Determine the (x, y) coordinate at the center of the cell enclosing the given text.  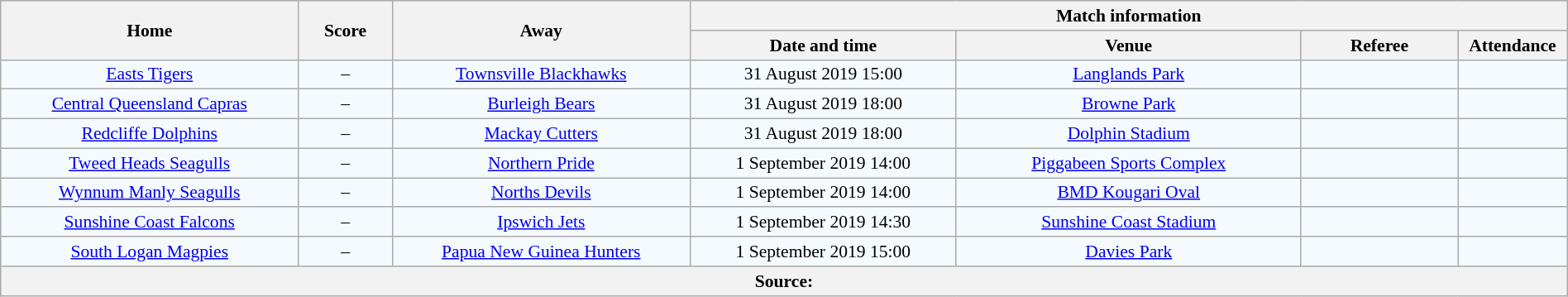
31 August 2019 15:00 (823, 74)
Date and time (823, 46)
Papua New Guinea Hunters (541, 251)
Langlands Park (1128, 74)
Piggabeen Sports Complex (1128, 163)
Ipswich Jets (541, 223)
Sunshine Coast Falcons (150, 223)
Tweed Heads Seagulls (150, 163)
South Logan Magpies (150, 251)
1 September 2019 15:00 (823, 251)
1 September 2019 14:30 (823, 223)
Northern Pride (541, 163)
Central Queensland Capras (150, 104)
Davies Park (1128, 251)
Norths Devils (541, 193)
Wynnum Manly Seagulls (150, 193)
Away (541, 30)
Sunshine Coast Stadium (1128, 223)
Burleigh Bears (541, 104)
Redcliffe Dolphins (150, 134)
Referee (1379, 46)
Source: (784, 281)
Venue (1128, 46)
Dolphin Stadium (1128, 134)
Mackay Cutters (541, 134)
Townsville Blackhawks (541, 74)
Score (346, 30)
Match information (1128, 16)
BMD Kougari Oval (1128, 193)
Easts Tigers (150, 74)
Browne Park (1128, 104)
Home (150, 30)
Attendance (1513, 46)
